Identify which cell holds the provided text, then report its (X, Y) central coordinate. 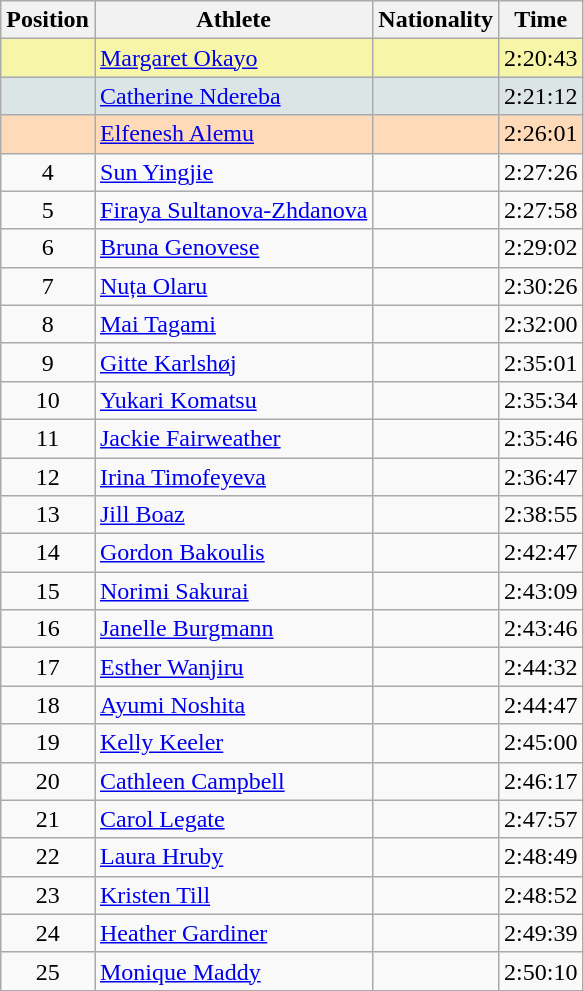
Jill Boaz (233, 515)
Nationality (436, 20)
Gordon Bakoulis (233, 553)
Esther Wanjiru (233, 667)
2:49:39 (541, 933)
2:50:10 (541, 971)
2:46:17 (541, 781)
Firaya Sultanova-Zhdanova (233, 210)
21 (48, 819)
Nuța Olaru (233, 286)
5 (48, 210)
19 (48, 743)
8 (48, 324)
15 (48, 591)
Ayumi Noshita (233, 705)
Cathleen Campbell (233, 781)
Jackie Fairweather (233, 438)
18 (48, 705)
2:38:55 (541, 515)
2:27:58 (541, 210)
Athlete (233, 20)
2:30:26 (541, 286)
2:48:52 (541, 895)
2:35:34 (541, 400)
2:45:00 (541, 743)
2:36:47 (541, 477)
14 (48, 553)
Gitte Karlshøj (233, 362)
Position (48, 20)
9 (48, 362)
Monique Maddy (233, 971)
20 (48, 781)
Catherine Ndereba (233, 96)
2:43:46 (541, 629)
Yukari Komatsu (233, 400)
4 (48, 172)
2:43:09 (541, 591)
2:42:47 (541, 553)
17 (48, 667)
10 (48, 400)
Kelly Keeler (233, 743)
2:35:01 (541, 362)
Mai Tagami (233, 324)
Time (541, 20)
23 (48, 895)
16 (48, 629)
Kristen Till (233, 895)
Janelle Burgmann (233, 629)
Sun Yingjie (233, 172)
25 (48, 971)
2:47:57 (541, 819)
7 (48, 286)
Norimi Sakurai (233, 591)
Elfenesh Alemu (233, 134)
2:32:00 (541, 324)
2:44:32 (541, 667)
2:20:43 (541, 58)
Heather Gardiner (233, 933)
2:27:26 (541, 172)
11 (48, 438)
12 (48, 477)
2:29:02 (541, 248)
Bruna Genovese (233, 248)
2:48:49 (541, 857)
13 (48, 515)
2:21:12 (541, 96)
Margaret Okayo (233, 58)
24 (48, 933)
Irina Timofeyeva (233, 477)
6 (48, 248)
22 (48, 857)
Carol Legate (233, 819)
Laura Hruby (233, 857)
2:44:47 (541, 705)
2:35:46 (541, 438)
2:26:01 (541, 134)
